For the text-containing cell, return its midpoint in [X, Y] coordinate format. 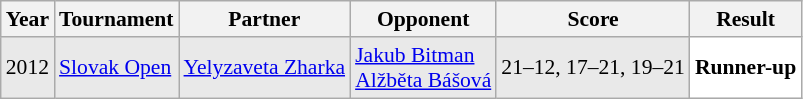
Slovak Open [116, 68]
21–12, 17–21, 19–21 [593, 68]
Partner [265, 19]
Runner-up [746, 68]
Score [593, 19]
2012 [28, 68]
Year [28, 19]
Result [746, 19]
Tournament [116, 19]
Yelyzaveta Zharka [265, 68]
Jakub Bitman Alžběta Bášová [423, 68]
Opponent [423, 19]
